Scan for the cell matching the given text and deliver its [X, Y] coordinate at center. 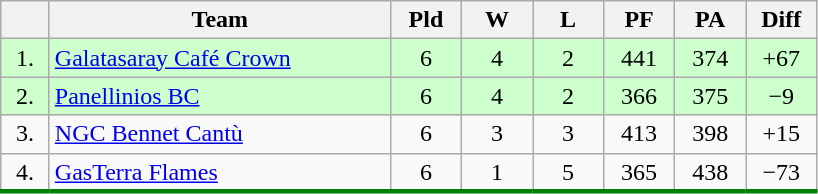
2. [26, 96]
PA [710, 20]
GasTerra Flames [220, 172]
365 [640, 172]
Team [220, 20]
Diff [782, 20]
3. [26, 134]
4. [26, 172]
413 [640, 134]
1. [26, 58]
W [496, 20]
L [568, 20]
PF [640, 20]
−73 [782, 172]
1 [496, 172]
398 [710, 134]
438 [710, 172]
+15 [782, 134]
5 [568, 172]
366 [640, 96]
375 [710, 96]
441 [640, 58]
Panellinios BC [220, 96]
Galatasaray Café Crown [220, 58]
NGC Bennet Cantù [220, 134]
374 [710, 58]
Pld [426, 20]
+67 [782, 58]
−9 [782, 96]
